From the cell containing the given text, extract its center point as (x, y) coordinate. 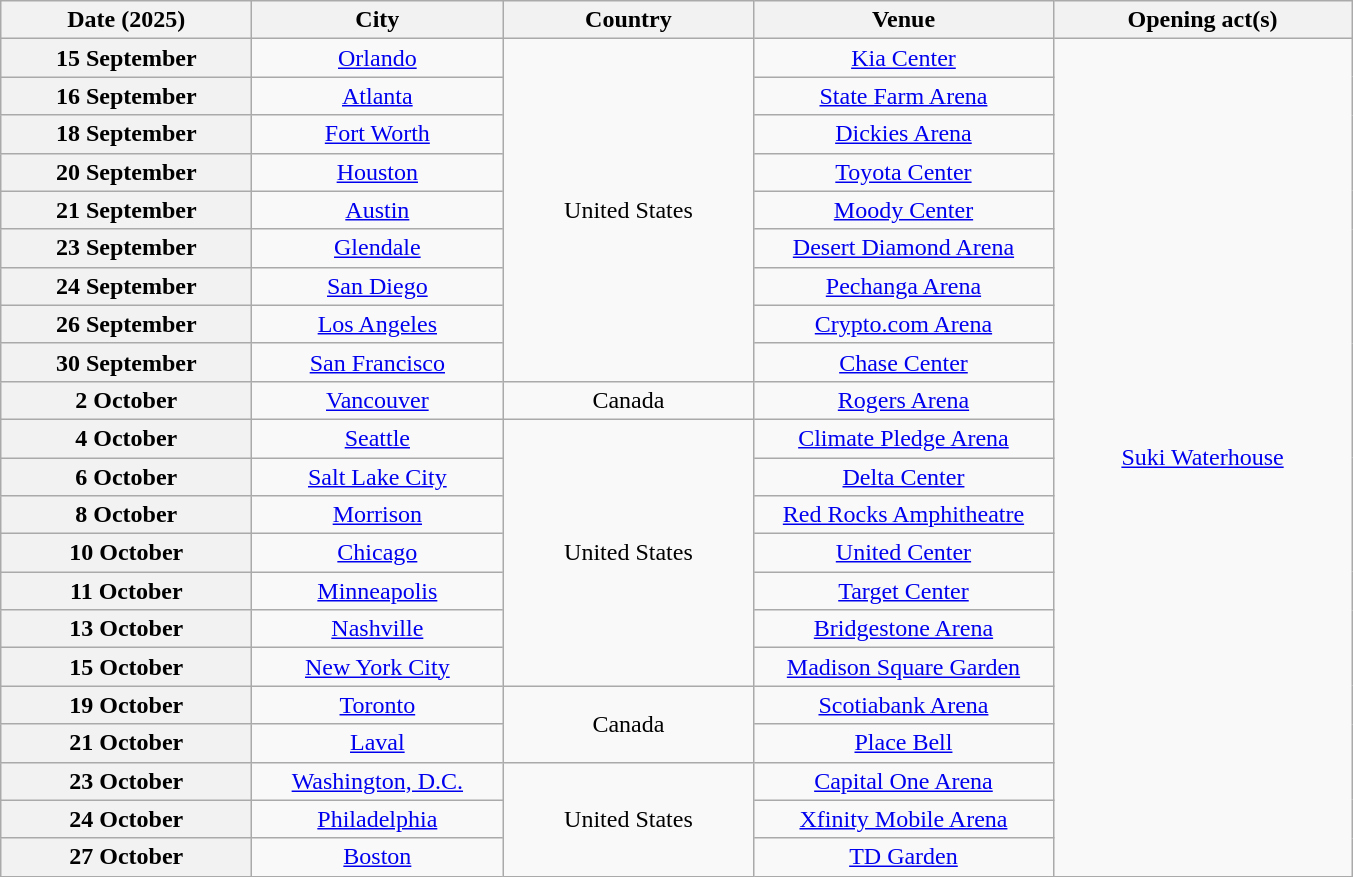
New York City (378, 667)
Moody Center (904, 210)
23 October (126, 781)
Delta Center (904, 477)
19 October (126, 705)
Philadelphia (378, 819)
Chase Center (904, 362)
Salt Lake City (378, 477)
Madison Square Garden (904, 667)
Date (2025) (126, 20)
San Diego (378, 286)
Suki Waterhouse (1202, 458)
United Center (904, 553)
11 October (126, 591)
26 September (126, 324)
15 September (126, 58)
Fort Worth (378, 134)
27 October (126, 857)
30 September (126, 362)
Nashville (378, 629)
16 September (126, 96)
Venue (904, 20)
Laval (378, 743)
Place Bell (904, 743)
State Farm Arena (904, 96)
Washington, D.C. (378, 781)
Xfinity Mobile Arena (904, 819)
Country (628, 20)
15 October (126, 667)
Boston (378, 857)
Target Center (904, 591)
Minneapolis (378, 591)
Seattle (378, 438)
Toronto (378, 705)
8 October (126, 515)
Crypto.com Arena (904, 324)
Kia Center (904, 58)
13 October (126, 629)
20 September (126, 172)
Morrison (378, 515)
Atlanta (378, 96)
Rogers Arena (904, 400)
Glendale (378, 248)
Dickies Arena (904, 134)
21 October (126, 743)
Capital One Arena (904, 781)
Chicago (378, 553)
Red Rocks Amphitheatre (904, 515)
23 September (126, 248)
Toyota Center (904, 172)
24 September (126, 286)
Scotiabank Arena (904, 705)
TD Garden (904, 857)
City (378, 20)
Pechanga Arena (904, 286)
21 September (126, 210)
Climate Pledge Arena (904, 438)
Opening act(s) (1202, 20)
Bridgestone Arena (904, 629)
Orlando (378, 58)
10 October (126, 553)
4 October (126, 438)
Austin (378, 210)
6 October (126, 477)
Los Angeles (378, 324)
24 October (126, 819)
18 September (126, 134)
Desert Diamond Arena (904, 248)
Vancouver (378, 400)
Houston (378, 172)
2 October (126, 400)
San Francisco (378, 362)
